Search for the cell housing the specified text and yield its (X, Y) center coordinate. 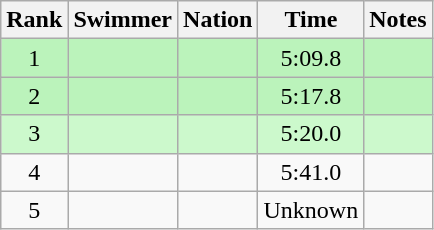
1 (34, 58)
4 (34, 172)
Notes (398, 20)
3 (34, 134)
5:41.0 (311, 172)
Swimmer (123, 20)
5 (34, 210)
Rank (34, 20)
Time (311, 20)
Unknown (311, 210)
5:17.8 (311, 96)
2 (34, 96)
Nation (218, 20)
5:09.8 (311, 58)
5:20.0 (311, 134)
